Return (X, Y) of the center of cell containing provided text 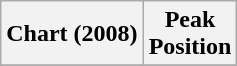
PeakPosition (190, 34)
Chart (2008) (72, 34)
